Locate the cell with the specified text and output its (X, Y) center coordinate. 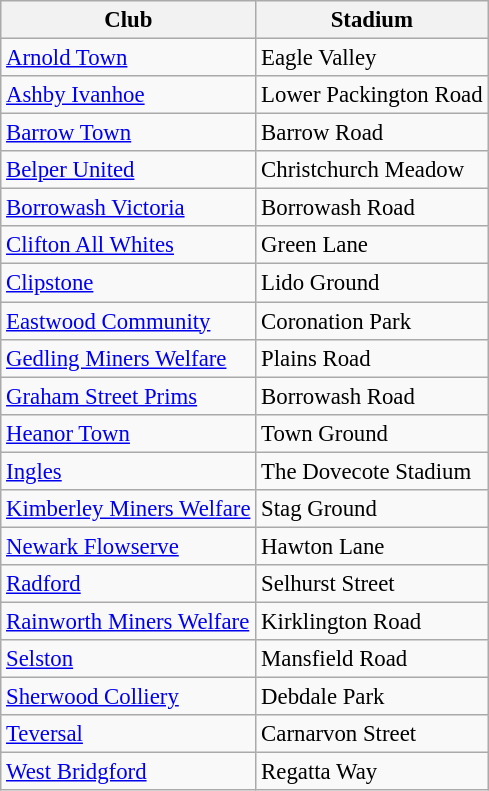
Mansfield Road (372, 659)
Town Ground (372, 433)
Regatta Way (372, 772)
Barrow Town (128, 133)
Stadium (372, 20)
Selston (128, 659)
Belper United (128, 170)
Kimberley Miners Welfare (128, 509)
Selhurst Street (372, 584)
Clifton All Whites (128, 245)
Rainworth Miners Welfare (128, 621)
Lower Packington Road (372, 95)
Sherwood Colliery (128, 697)
Ashby Ivanhoe (128, 95)
Heanor Town (128, 433)
Plains Road (372, 358)
Arnold Town (128, 58)
Clipstone (128, 283)
Eagle Valley (372, 58)
West Bridgford (128, 772)
Teversal (128, 734)
Stag Ground (372, 509)
Coronation Park (372, 321)
Barrow Road (372, 133)
Lido Ground (372, 283)
Kirklington Road (372, 621)
Christchurch Meadow (372, 170)
Hawton Lane (372, 546)
Club (128, 20)
The Dovecote Stadium (372, 471)
Eastwood Community (128, 321)
Debdale Park (372, 697)
Newark Flowserve (128, 546)
Graham Street Prims (128, 396)
Radford (128, 584)
Gedling Miners Welfare (128, 358)
Carnarvon Street (372, 734)
Ingles (128, 471)
Green Lane (372, 245)
Borrowash Victoria (128, 208)
